Output the (X, Y) coordinate of the center of the cell containing the given text.  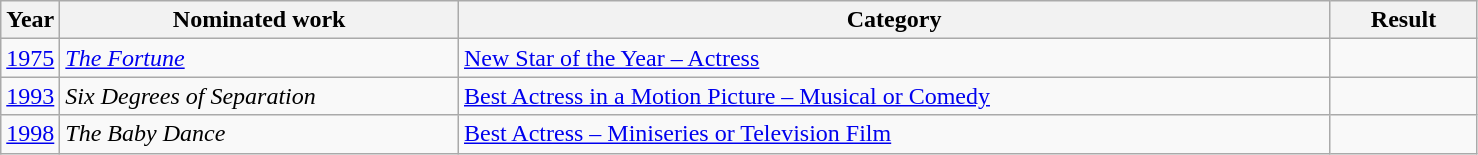
Year (30, 20)
1993 (30, 96)
1998 (30, 134)
The Baby Dance (260, 134)
Six Degrees of Separation (260, 96)
Result (1404, 20)
New Star of the Year – Actress (894, 58)
Nominated work (260, 20)
Best Actress – Miniseries or Television Film (894, 134)
Best Actress in a Motion Picture – Musical or Comedy (894, 96)
The Fortune (260, 58)
1975 (30, 58)
Category (894, 20)
